Output the [X, Y] coordinate of the center of the cell containing the given text.  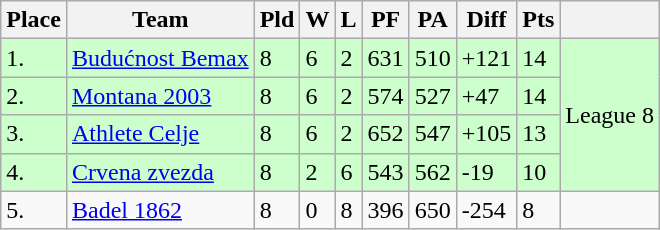
4. [34, 172]
Team [160, 20]
+121 [486, 58]
5. [34, 210]
L [348, 20]
+47 [486, 96]
-19 [486, 172]
PF [386, 20]
650 [432, 210]
543 [386, 172]
2. [34, 96]
Diff [486, 20]
Crvena zvezda [160, 172]
0 [318, 210]
Place [34, 20]
652 [386, 134]
10 [538, 172]
396 [386, 210]
Athlete Celje [160, 134]
-254 [486, 210]
PA [432, 20]
Montana 2003 [160, 96]
+105 [486, 134]
562 [432, 172]
574 [386, 96]
1. [34, 58]
13 [538, 134]
Badel 1862 [160, 210]
547 [432, 134]
Budućnost Bemax [160, 58]
631 [386, 58]
527 [432, 96]
League 8 [610, 115]
Pld [277, 20]
W [318, 20]
510 [432, 58]
3. [34, 134]
Pts [538, 20]
